Search for the cell housing the specified text and yield its (X, Y) center coordinate. 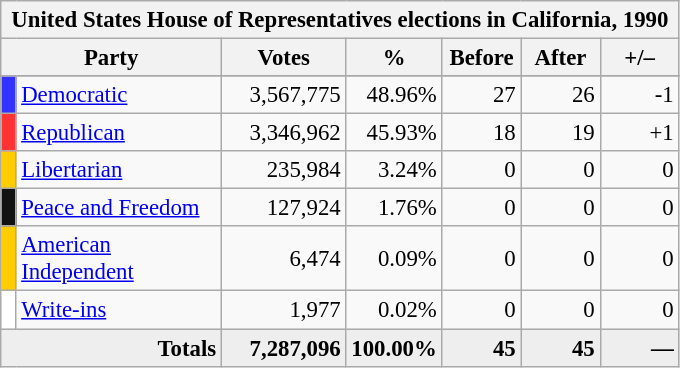
19 (560, 133)
45.93% (394, 133)
Write-ins (119, 310)
26 (560, 95)
3.24% (394, 170)
United States House of Representatives elections in California, 1990 (340, 20)
0.09% (394, 258)
18 (482, 133)
48.96% (394, 95)
1.76% (394, 208)
+/– (640, 58)
7,287,096 (284, 348)
American Independent (119, 258)
1,977 (284, 310)
+1 (640, 133)
Before (482, 58)
Democratic (119, 95)
127,924 (284, 208)
3,567,775 (284, 95)
235,984 (284, 170)
Libertarian (119, 170)
% (394, 58)
3,346,962 (284, 133)
— (640, 348)
After (560, 58)
Party (112, 58)
-1 (640, 95)
Votes (284, 58)
6,474 (284, 258)
0.02% (394, 310)
Peace and Freedom (119, 208)
Totals (112, 348)
100.00% (394, 348)
27 (482, 95)
Republican (119, 133)
